Extract the (X, Y) coordinate from the center of the cell holding the provided text.  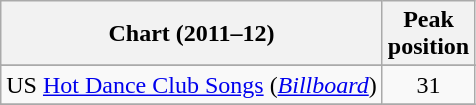
Peakposition (428, 34)
31 (428, 85)
US Hot Dance Club Songs (Billboard) (192, 85)
Chart (2011–12) (192, 34)
